Extract the (x, y) coordinate from the center of the cell holding the provided text.  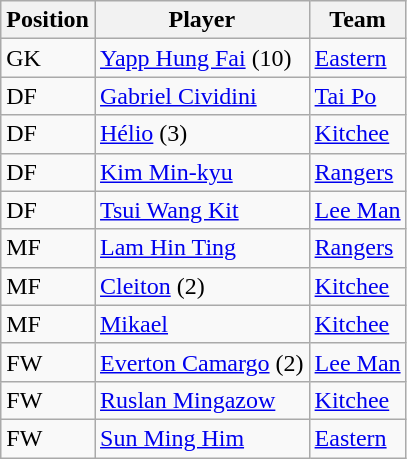
Lam Hin Ting (202, 248)
Ruslan Mingazow (202, 400)
Cleiton (2) (202, 286)
Team (358, 20)
Yapp Hung Fai (10) (202, 58)
Everton Camargo (2) (202, 362)
GK (48, 58)
Hélio (3) (202, 134)
Sun Ming Him (202, 438)
Gabriel Cividini (202, 96)
Tsui Wang Kit (202, 210)
Player (202, 20)
Position (48, 20)
Kim Min-kyu (202, 172)
Mikael (202, 324)
Tai Po (358, 96)
